Search for the cell housing the specified text and yield its (X, Y) center coordinate. 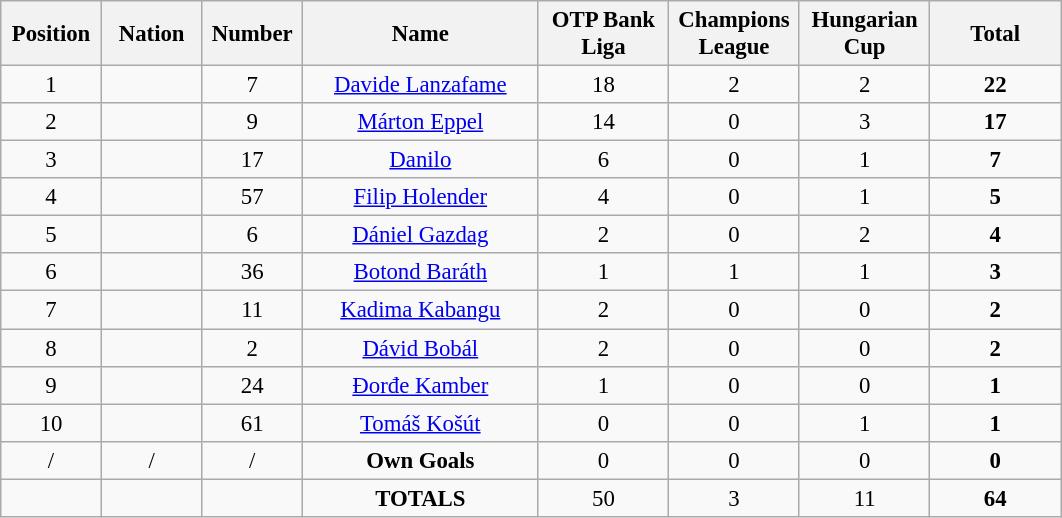
64 (996, 498)
Champions League (734, 34)
Márton Eppel (421, 122)
24 (252, 385)
Danilo (421, 160)
61 (252, 423)
18 (604, 85)
TOTALS (421, 498)
Davide Lanzafame (421, 85)
14 (604, 122)
Number (252, 34)
Own Goals (421, 460)
Filip Holender (421, 197)
8 (52, 348)
Kadima Kabangu (421, 310)
22 (996, 85)
Hungarian Cup (864, 34)
OTP Bank Liga (604, 34)
57 (252, 197)
Nation (152, 34)
50 (604, 498)
Đorđe Kamber (421, 385)
10 (52, 423)
Dániel Gazdag (421, 235)
Position (52, 34)
36 (252, 273)
Dávid Bobál (421, 348)
Name (421, 34)
Botond Baráth (421, 273)
Tomáš Košút (421, 423)
Total (996, 34)
